Pinpoint the cell where the given text exists, returning its [X, Y] midpoint coordinate. 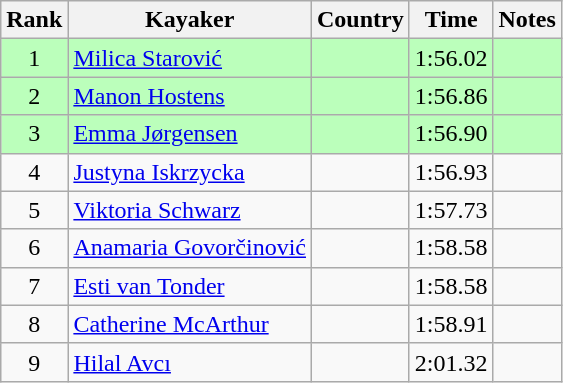
1:56.90 [451, 134]
Viktoria Schwarz [190, 210]
Justyna Iskrzycka [190, 172]
Hilal Avcı [190, 362]
4 [34, 172]
Emma Jørgensen [190, 134]
5 [34, 210]
9 [34, 362]
Country [361, 20]
2:01.32 [451, 362]
3 [34, 134]
Kayaker [190, 20]
6 [34, 248]
Time [451, 20]
7 [34, 286]
1:57.73 [451, 210]
Notes [527, 20]
1:56.93 [451, 172]
Catherine McArthur [190, 324]
Milica Starović [190, 58]
8 [34, 324]
2 [34, 96]
1 [34, 58]
1:56.86 [451, 96]
1:56.02 [451, 58]
Anamaria Govorčinović [190, 248]
Esti van Tonder [190, 286]
1:58.91 [451, 324]
Rank [34, 20]
Manon Hostens [190, 96]
